Return (X, Y) of the center of cell containing provided text 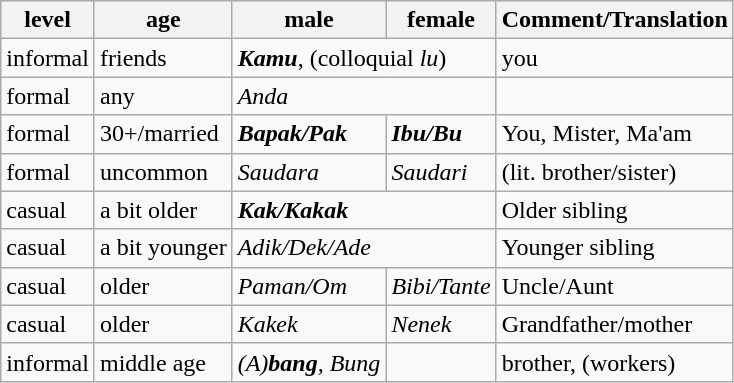
age (163, 20)
Paman/Om (309, 286)
Grandfather/mother (614, 324)
(lit. brother/sister) (614, 172)
Kakek (309, 324)
Comment/Translation (614, 20)
uncommon (163, 172)
male (309, 20)
Saudari (441, 172)
Bibi/Tante (441, 286)
Older sibling (614, 210)
female (441, 20)
middle age (163, 362)
you (614, 58)
Adik/Dek/Ade (364, 248)
brother, (workers) (614, 362)
Saudara (309, 172)
Anda (364, 96)
Uncle/Aunt (614, 286)
Kamu, (colloquial lu) (364, 58)
Bapak/Pak (309, 134)
Nenek (441, 324)
level (48, 20)
You, Mister, Ma'am (614, 134)
Ibu/Bu (441, 134)
(A)bang, Bung (309, 362)
30+/married (163, 134)
a bit older (163, 210)
a bit younger (163, 248)
any (163, 96)
Younger sibling (614, 248)
Kak/Kakak (364, 210)
friends (163, 58)
